Find where the given text appears and provide that cell's center as [X, Y] coordinate. 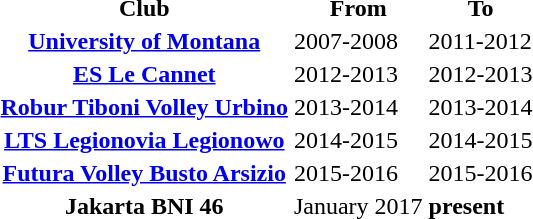
2014-2015 [358, 140]
2007-2008 [358, 41]
2012-2013 [358, 74]
2013-2014 [358, 107]
2015-2016 [358, 173]
